Determine the [X, Y] coordinate at the center of the cell enclosing the given text.  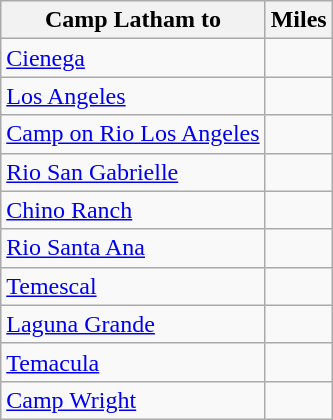
Camp Wright [133, 400]
Camp on Rio Los Angeles [133, 134]
Cienega [133, 58]
Miles [298, 20]
Laguna Grande [133, 324]
Rio Santa Ana [133, 248]
Temacula [133, 362]
Rio San Gabrielle [133, 172]
Temescal [133, 286]
Camp Latham to [133, 20]
Los Angeles [133, 96]
Chino Ranch [133, 210]
